Locate the cell with the specified text and output its [X, Y] center coordinate. 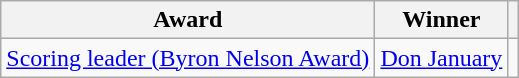
Don January [442, 58]
Award [188, 20]
Scoring leader (Byron Nelson Award) [188, 58]
Winner [442, 20]
